Scan for the cell matching the given text and deliver its (X, Y) coordinate at center. 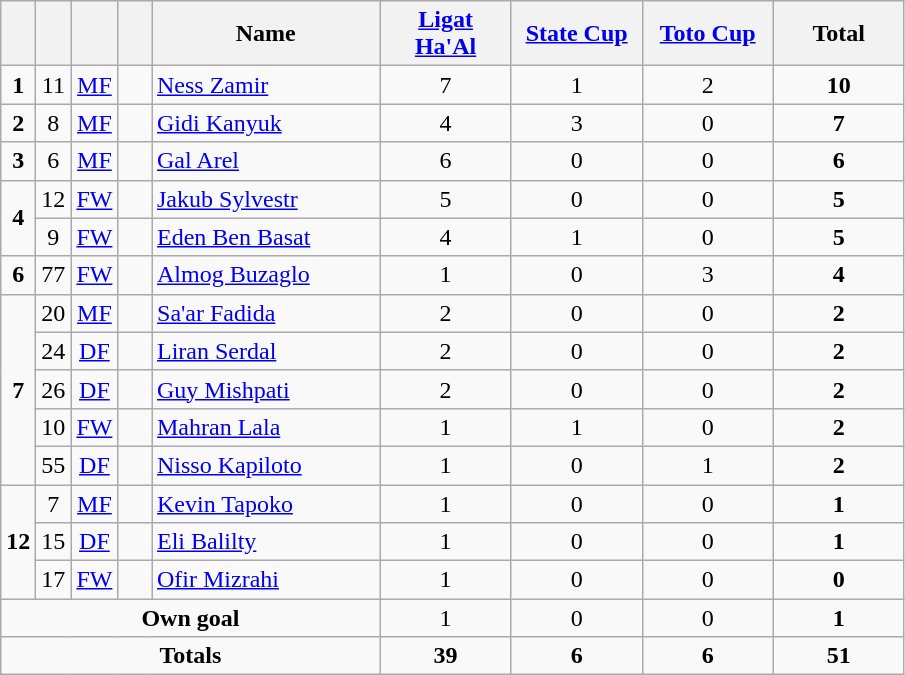
Name (266, 34)
Total (838, 34)
Sa'ar Fadida (266, 313)
Mahran Lala (266, 427)
77 (54, 275)
Own goal (190, 618)
51 (838, 656)
State Cup (576, 34)
11 (54, 85)
Toto Cup (708, 34)
Almog Buzaglo (266, 275)
Nisso Kapiloto (266, 465)
Ligat Ha'Al (446, 34)
Eli Balilty (266, 542)
Kevin Tapoko (266, 503)
Gal Arel (266, 161)
26 (54, 389)
55 (54, 465)
24 (54, 351)
Guy Mishpati (266, 389)
15 (54, 542)
9 (54, 237)
Gidi Kanyuk (266, 123)
Liran Serdal (266, 351)
8 (54, 123)
Totals (190, 656)
Ofir Mizrahi (266, 580)
Eden Ben Basat (266, 237)
Jakub Sylvestr (266, 199)
17 (54, 580)
39 (446, 656)
Ness Zamir (266, 85)
20 (54, 313)
